Return [x, y] of the center of cell containing provided text 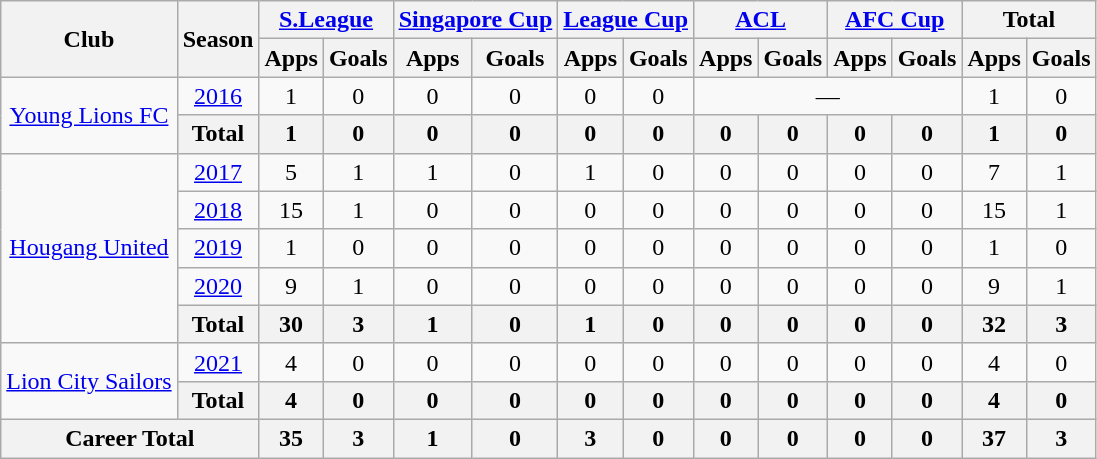
32 [994, 324]
Singapore Cup [476, 20]
2017 [218, 172]
Lion City Sailors [89, 381]
2018 [218, 210]
Season [218, 39]
7 [994, 172]
2021 [218, 362]
35 [291, 438]
2016 [218, 96]
AFC Cup [895, 20]
37 [994, 438]
ACL [761, 20]
S.League [326, 20]
2020 [218, 286]
Hougang United [89, 248]
30 [291, 324]
Club [89, 39]
— [828, 96]
5 [291, 172]
League Cup [626, 20]
2019 [218, 248]
Young Lions FC [89, 115]
Career Total [130, 438]
